Return [x, y] of the center of cell containing provided text 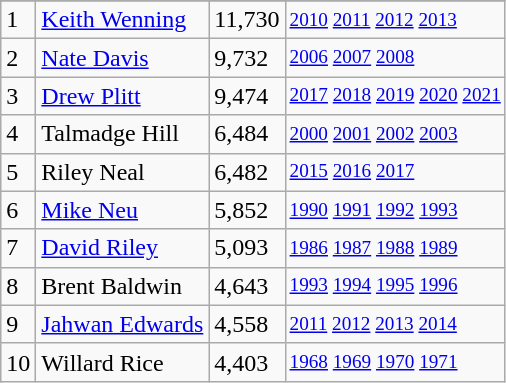
4,643 [247, 286]
Jahwan Edwards [122, 324]
2017 2018 2019 2020 2021 [395, 96]
2010 2011 2012 2013 [395, 20]
1986 1987 1988 1989 [395, 248]
6 [18, 210]
1 [18, 20]
1993 1994 1995 1996 [395, 286]
7 [18, 248]
1990 1991 1992 1993 [395, 210]
4,403 [247, 362]
5,093 [247, 248]
2 [18, 58]
Talmadge Hill [122, 134]
11,730 [247, 20]
Willard Rice [122, 362]
4,558 [247, 324]
4 [18, 134]
5 [18, 172]
Nate Davis [122, 58]
David Riley [122, 248]
6,484 [247, 134]
9,474 [247, 96]
6,482 [247, 172]
5,852 [247, 210]
Mike Neu [122, 210]
2011 2012 2013 2014 [395, 324]
Keith Wenning [122, 20]
8 [18, 286]
2006 2007 2008 [395, 58]
3 [18, 96]
Brent Baldwin [122, 286]
Riley Neal [122, 172]
10 [18, 362]
2015 2016 2017 [395, 172]
9 [18, 324]
9,732 [247, 58]
1968 1969 1970 1971 [395, 362]
Drew Plitt [122, 96]
2000 2001 2002 2003 [395, 134]
